Output the (x, y) coordinate of the center of the cell containing the given text.  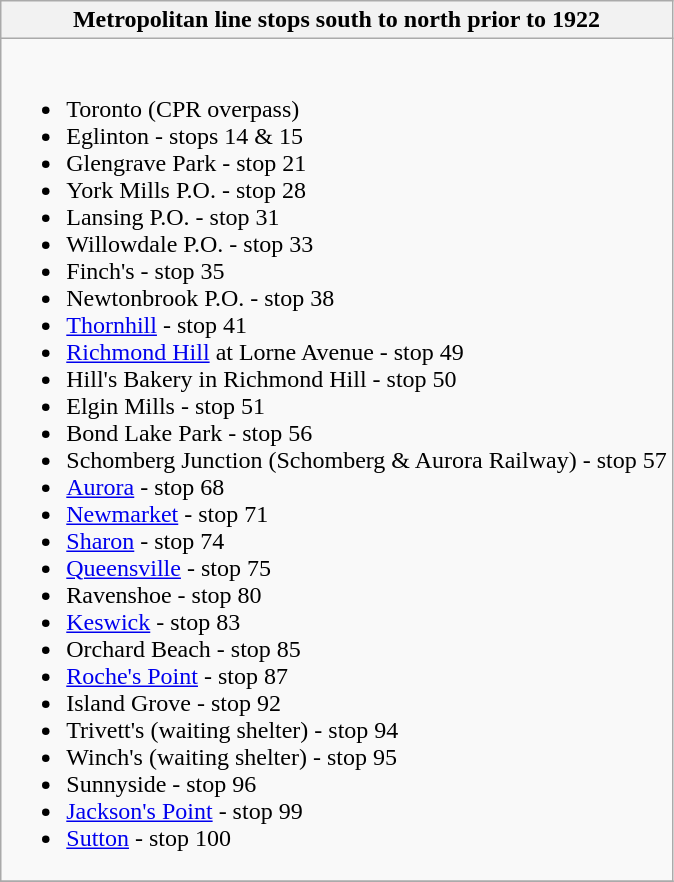
Metropolitan line stops south to north prior to 1922 (336, 20)
